From the cell containing the given text, extract its center point as (X, Y) coordinate. 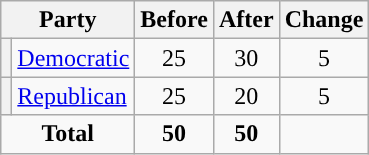
Change (324, 20)
Total (68, 134)
Party (68, 20)
Democratic (74, 58)
Before (174, 20)
Republican (74, 96)
After (246, 20)
20 (246, 96)
30 (246, 58)
